Return the (x, y) coordinate for the center point of the cell that contains the specified text.  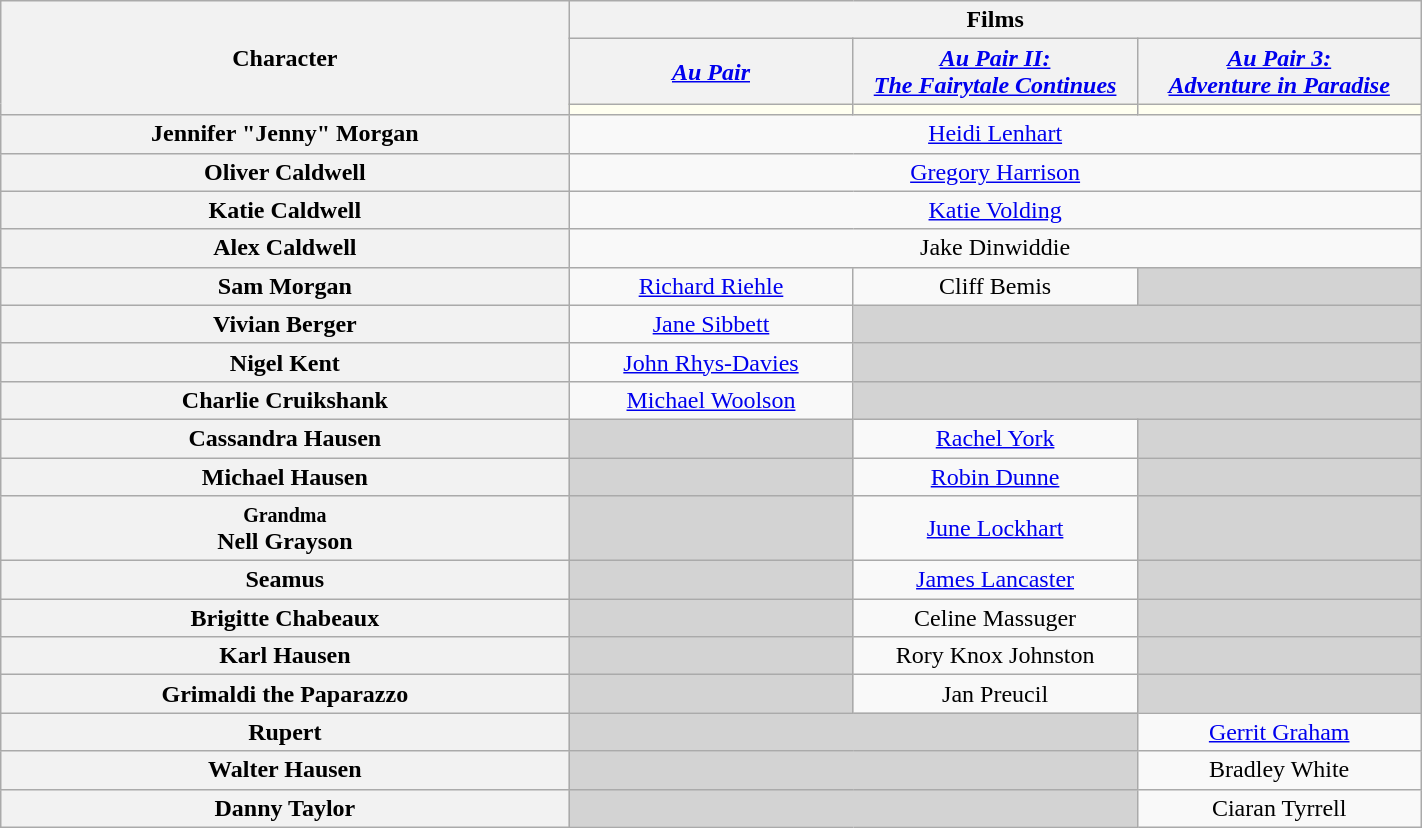
Katie Volding (995, 210)
Au Pair (711, 72)
Sam Morgan (285, 286)
Cliff Bemis (995, 286)
Ciaran Tyrrell (1279, 808)
Alex Caldwell (285, 248)
Danny Taylor (285, 808)
Michael Woolson (711, 400)
Grimaldi the Paparazzo (285, 694)
Michael Hausen (285, 477)
GrandmaNell Grayson (285, 528)
Films (995, 20)
Walter Hausen (285, 770)
Gerrit Graham (1279, 732)
Rory Knox Johnston (995, 656)
Richard Riehle (711, 286)
Bradley White (1279, 770)
Nigel Kent (285, 362)
Jane Sibbett (711, 324)
Cassandra Hausen (285, 438)
Vivian Berger (285, 324)
James Lancaster (995, 580)
Charlie Cruikshank (285, 400)
Jan Preucil (995, 694)
Character (285, 58)
Oliver Caldwell (285, 172)
Gregory Harrison (995, 172)
Katie Caldwell (285, 210)
Seamus (285, 580)
Jennifer "Jenny" Morgan (285, 134)
Au Pair II: The Fairytale Continues (995, 72)
Robin Dunne (995, 477)
Karl Hausen (285, 656)
Au Pair 3: Adventure in Paradise (1279, 72)
John Rhys-Davies (711, 362)
Brigitte Chabeaux (285, 618)
Rachel York (995, 438)
Celine Massuger (995, 618)
Rupert (285, 732)
Jake Dinwiddie (995, 248)
Heidi Lenhart (995, 134)
June Lockhart (995, 528)
